Extract the [x, y] coordinate from the center of the cell holding the provided text.  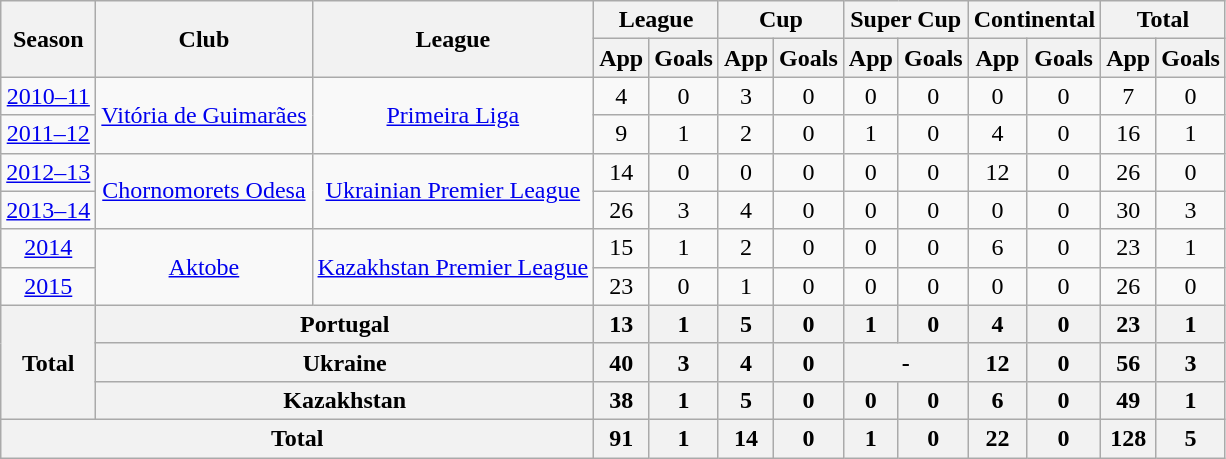
128 [1128, 438]
40 [622, 362]
30 [1128, 210]
Ukraine [345, 362]
- [906, 362]
2011–12 [48, 134]
13 [622, 324]
91 [622, 438]
Ukrainian Premier League [453, 191]
2013–14 [48, 210]
56 [1128, 362]
Chornomorets Odesa [204, 191]
38 [622, 400]
Kazakhstan [345, 400]
Super Cup [906, 20]
22 [997, 438]
16 [1128, 134]
Primeira Liga [453, 115]
Portugal [345, 324]
2014 [48, 248]
Vitória de Guimarães [204, 115]
49 [1128, 400]
Aktobe [204, 267]
Club [204, 39]
2015 [48, 286]
2012–13 [48, 172]
9 [622, 134]
Continental [1034, 20]
15 [622, 248]
2010–11 [48, 96]
Season [48, 39]
Kazakhstan Premier League [453, 267]
7 [1128, 96]
Cup [780, 20]
